Search for the cell housing the specified text and yield its [x, y] center coordinate. 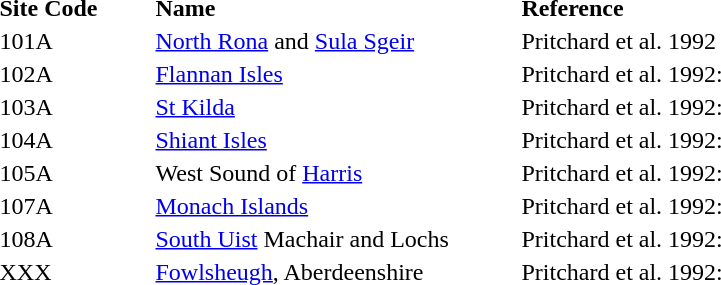
Shiant Isles [336, 140]
South Uist Machair and Lochs [336, 239]
West Sound of Harris [336, 173]
Flannan Isles [336, 74]
Monach Islands [336, 206]
St Kilda [336, 107]
North Rona and Sula Sgeir [336, 41]
